Determine the [X, Y] coordinate at the center of the cell enclosing the given text.  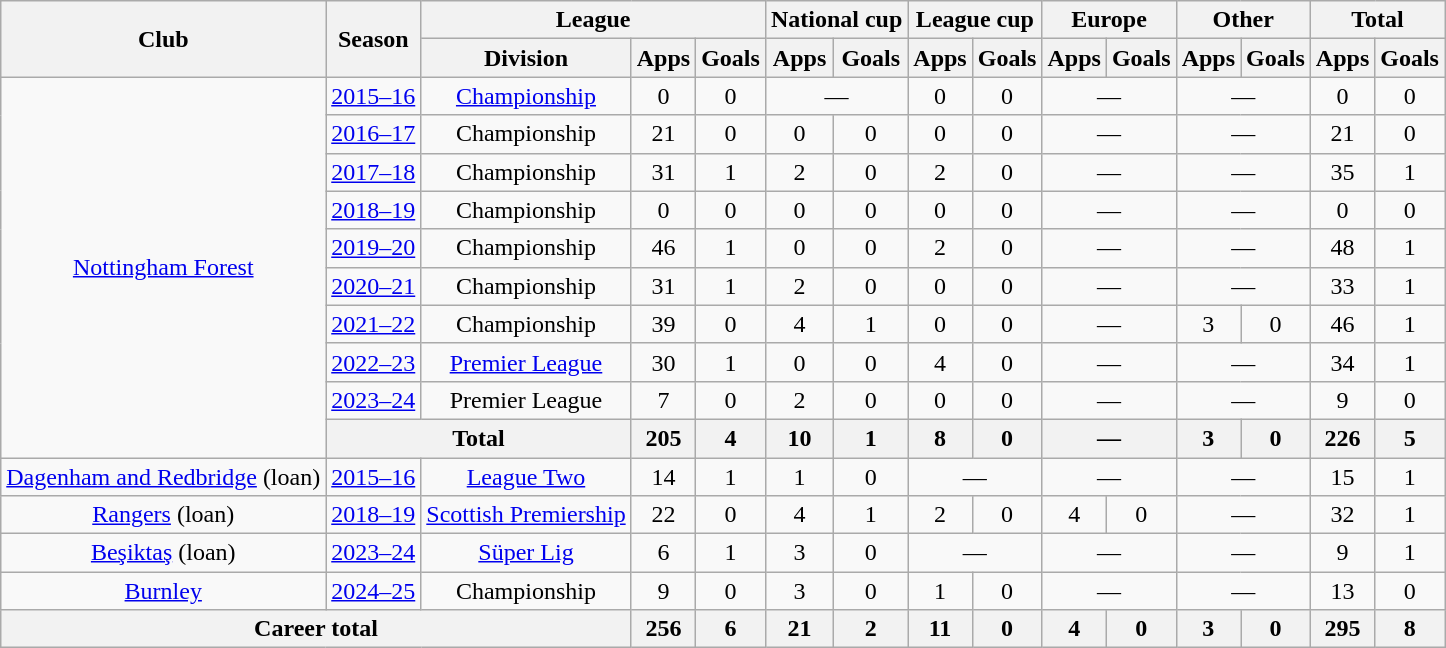
205 [663, 438]
Career total [316, 629]
2019–20 [374, 248]
22 [663, 515]
2021–22 [374, 324]
Other [1243, 20]
295 [1342, 629]
2022–23 [374, 362]
30 [663, 362]
11 [940, 629]
2020–21 [374, 286]
10 [799, 438]
14 [663, 477]
League [594, 20]
Nottingham Forest [164, 268]
Europe [1109, 20]
Beşiktaş (loan) [164, 553]
Division [526, 58]
2017–18 [374, 172]
256 [663, 629]
Süper Lig [526, 553]
32 [1342, 515]
Rangers (loan) [164, 515]
2024–25 [374, 591]
League cup [975, 20]
34 [1342, 362]
5 [1410, 438]
Scottish Premiership [526, 515]
48 [1342, 248]
226 [1342, 438]
15 [1342, 477]
35 [1342, 172]
7 [663, 400]
39 [663, 324]
Club [164, 39]
33 [1342, 286]
League Two [526, 477]
Burnley [164, 591]
National cup [836, 20]
2016–17 [374, 134]
13 [1342, 591]
Dagenham and Redbridge (loan) [164, 477]
Season [374, 39]
